For the text-containing cell, return its midpoint in [X, Y] coordinate format. 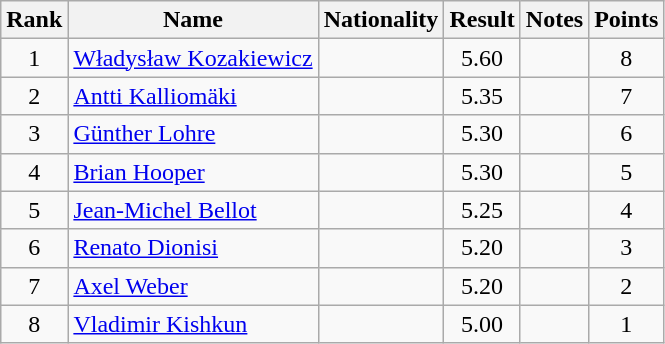
Name [193, 20]
Renato Dionisi [193, 248]
Antti Kalliomäki [193, 96]
5.60 [482, 58]
Nationality [381, 20]
Notes [554, 20]
Result [482, 20]
Brian Hooper [193, 172]
Rank [34, 20]
Points [626, 20]
Axel Weber [193, 286]
Jean-Michel Bellot [193, 210]
5.35 [482, 96]
5.25 [482, 210]
Władysław Kozakiewicz [193, 58]
5.00 [482, 324]
Vladimir Kishkun [193, 324]
Günther Lohre [193, 134]
